Locate the cell with the specified text and output its (x, y) center coordinate. 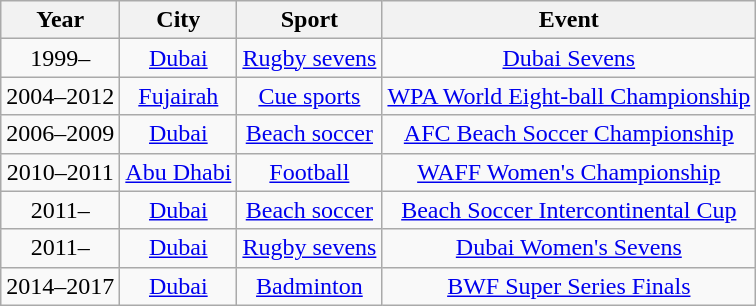
Badminton (310, 286)
2006–2009 (60, 134)
Football (310, 172)
1999– (60, 58)
2014–2017 (60, 286)
Abu Dhabi (178, 172)
Sport (310, 20)
2010–2011 (60, 172)
AFC Beach Soccer Championship (569, 134)
Fujairah (178, 96)
BWF Super Series Finals (569, 286)
WPA World Eight-ball Championship (569, 96)
Year (60, 20)
Cue sports (310, 96)
Event (569, 20)
2004–2012 (60, 96)
Dubai Sevens (569, 58)
Beach Soccer Intercontinental Cup (569, 210)
City (178, 20)
WAFF Women's Championship (569, 172)
Dubai Women's Sevens (569, 248)
